Return [x, y] of the center of cell containing provided text 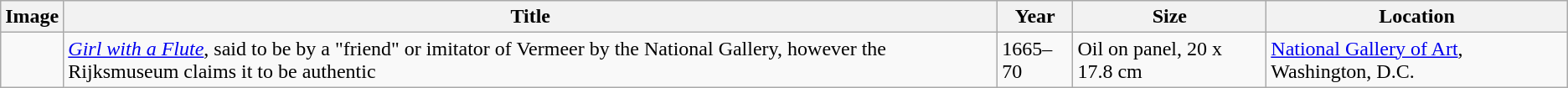
Size [1169, 17]
Year [1035, 17]
Image [32, 17]
Girl with a Flute, said to be by a "friend" or imitator of Vermeer by the National Gallery, however the Rijksmuseum claims it to be authentic [531, 60]
Oil on panel, 20 x 17.8 cm [1169, 60]
1665–70 [1035, 60]
National Gallery of Art, Washington, D.C. [1417, 60]
Location [1417, 17]
Title [531, 17]
